Determine the (X, Y) coordinate at the center of the cell enclosing the given text.  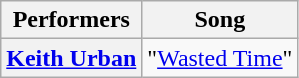
Song (220, 20)
Performers (72, 20)
Keith Urban (72, 58)
"Wasted Time" (220, 58)
